Provide the (x, y) coordinate of the cell's center where the given text is located.  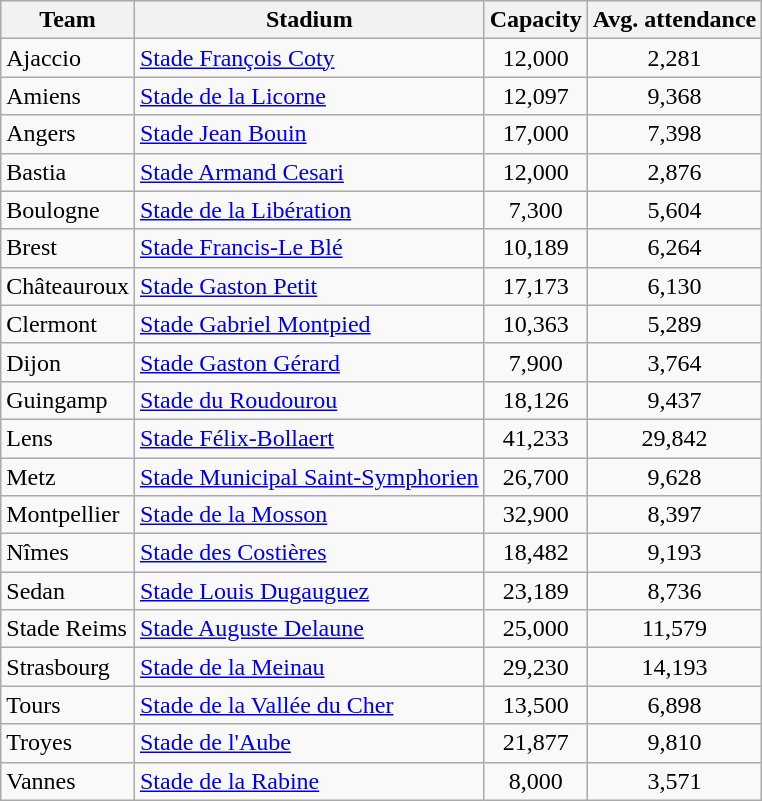
10,363 (536, 324)
Stade de la Licorne (309, 96)
Brest (68, 248)
Stade Municipal Saint-Symphorien (309, 477)
Stade de la Vallée du Cher (309, 705)
Angers (68, 134)
17,173 (536, 286)
Stade Jean Bouin (309, 134)
Stade de la Mosson (309, 515)
23,189 (536, 591)
Stade Francis-Le Blé (309, 248)
5,604 (674, 210)
Capacity (536, 20)
Stade de la Rabine (309, 781)
25,000 (536, 629)
Lens (68, 438)
Stade des Costières (309, 553)
Amiens (68, 96)
9,810 (674, 743)
8,736 (674, 591)
21,877 (536, 743)
Stade Armand Cesari (309, 172)
Stade du Roudourou (309, 400)
Troyes (68, 743)
Stade Gaston Gérard (309, 362)
Strasbourg (68, 667)
Stade Reims (68, 629)
Metz (68, 477)
Avg. attendance (674, 20)
2,876 (674, 172)
Bastia (68, 172)
3,764 (674, 362)
26,700 (536, 477)
41,233 (536, 438)
7,300 (536, 210)
Stade Auguste Delaune (309, 629)
14,193 (674, 667)
5,289 (674, 324)
6,898 (674, 705)
Ajaccio (68, 58)
Stade Louis Dugauguez (309, 591)
7,900 (536, 362)
Montpellier (68, 515)
29,230 (536, 667)
12,097 (536, 96)
8,397 (674, 515)
18,482 (536, 553)
Sedan (68, 591)
Stade de la Libération (309, 210)
17,000 (536, 134)
29,842 (674, 438)
32,900 (536, 515)
Stade Félix-Bollaert (309, 438)
Stade Gabriel Montpied (309, 324)
Nîmes (68, 553)
Stadium (309, 20)
18,126 (536, 400)
Stade François Coty (309, 58)
Stade de la Meinau (309, 667)
Boulogne (68, 210)
Stade Gaston Petit (309, 286)
9,437 (674, 400)
13,500 (536, 705)
8,000 (536, 781)
Tours (68, 705)
7,398 (674, 134)
6,264 (674, 248)
Vannes (68, 781)
Dijon (68, 362)
10,189 (536, 248)
2,281 (674, 58)
3,571 (674, 781)
Châteauroux (68, 286)
Guingamp (68, 400)
Clermont (68, 324)
9,628 (674, 477)
9,368 (674, 96)
11,579 (674, 629)
9,193 (674, 553)
6,130 (674, 286)
Team (68, 20)
Stade de l'Aube (309, 743)
